Return (X, Y) of the center of cell containing provided text 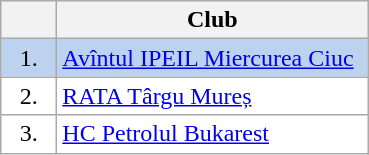
3. (29, 134)
1. (29, 58)
HC Petrolul Bukarest (212, 134)
Avîntul IPEIL Miercurea Ciuc (212, 58)
Club (212, 20)
2. (29, 96)
RATA Târgu Mureș (212, 96)
